Detect which cell encompasses the target text, then output its [X, Y] center coordinate. 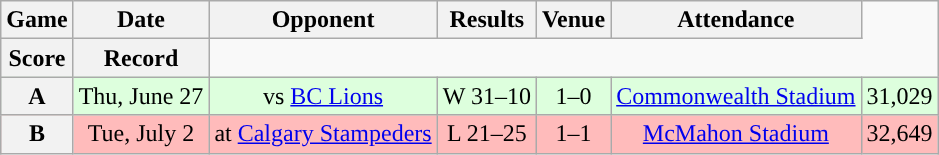
Venue [573, 20]
McMahon Stadium [736, 134]
1–0 [573, 96]
at Calgary Stampeders [323, 134]
A [37, 96]
31,029 [900, 96]
W 31–10 [486, 96]
Score [37, 58]
Results [486, 20]
Attendance [736, 20]
L 21–25 [486, 134]
32,649 [900, 134]
Date [141, 20]
Commonwealth Stadium [736, 96]
Opponent [323, 20]
Game [37, 20]
Record [141, 58]
Tue, July 2 [141, 134]
Thu, June 27 [141, 96]
vs BC Lions [323, 96]
1–1 [573, 134]
B [37, 134]
